Output the (X, Y) coordinate of the center of the cell containing the given text.  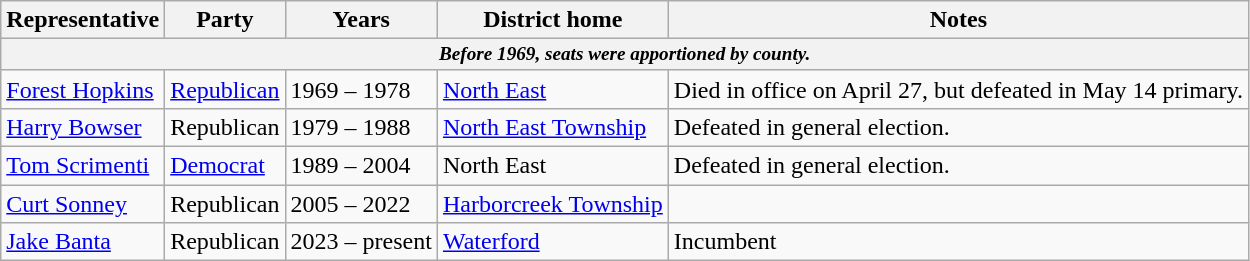
Jake Banta (83, 242)
1989 – 2004 (361, 166)
Incumbent (958, 242)
Died in office on April 27, but defeated in May 14 primary. (958, 89)
Tom Scrimenti (83, 166)
Party (225, 20)
Years (361, 20)
Before 1969, seats were apportioned by county. (625, 55)
2005 – 2022 (361, 204)
Representative (83, 20)
Harry Bowser (83, 128)
Harborcreek Township (552, 204)
North East Township (552, 128)
Waterford (552, 242)
Democrat (225, 166)
1979 – 1988 (361, 128)
Forest Hopkins (83, 89)
1969 – 1978 (361, 89)
Notes (958, 20)
2023 – present (361, 242)
Curt Sonney (83, 204)
District home (552, 20)
